Find where the given text appears and provide that cell's center as [X, Y] coordinate. 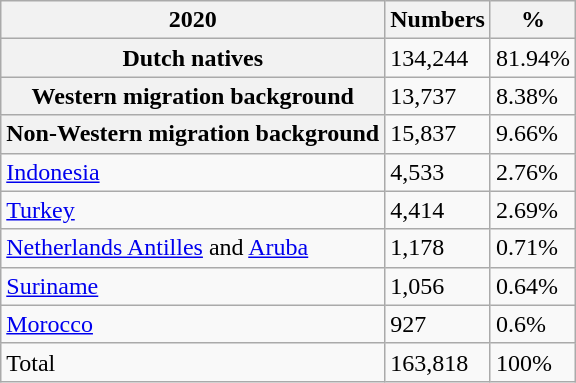
Netherlands Antilles and Aruba [193, 248]
0.71% [532, 248]
163,818 [438, 362]
Non-Western migration background [193, 134]
% [532, 20]
0.6% [532, 324]
Western migration background [193, 96]
2.76% [532, 172]
9.66% [532, 134]
15,837 [438, 134]
81.94% [532, 58]
4,533 [438, 172]
2.69% [532, 210]
Suriname [193, 286]
100% [532, 362]
1,056 [438, 286]
13,737 [438, 96]
Total [193, 362]
4,414 [438, 210]
Morocco [193, 324]
8.38% [532, 96]
Dutch natives [193, 58]
0.64% [532, 286]
927 [438, 324]
Turkey [193, 210]
1,178 [438, 248]
Indonesia [193, 172]
2020 [193, 20]
Numbers [438, 20]
134,244 [438, 58]
